Scan for the cell matching the given text and deliver its (x, y) coordinate at center. 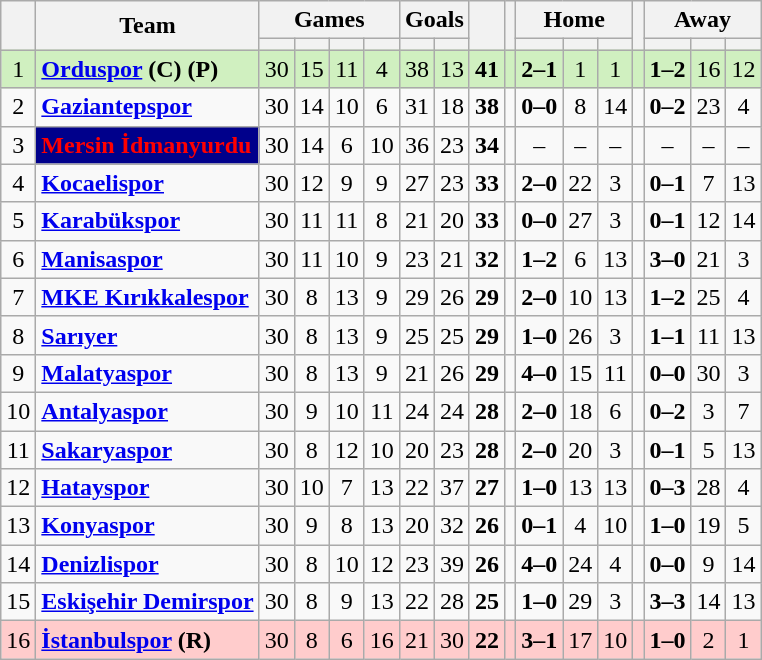
Malatyaspor (148, 373)
Manisaspor (148, 259)
İstanbulspor (R) (148, 640)
41 (486, 69)
3–3 (668, 602)
Team (148, 26)
Home (574, 20)
Mersin İdmanyurdu (148, 145)
Sarıyer (148, 335)
Sakaryaspor (148, 449)
Kocaelispor (148, 183)
Orduspor (C) (P) (148, 69)
37 (452, 488)
36 (416, 145)
2–1 (540, 69)
Hatayspor (148, 488)
3–1 (540, 640)
Konyaspor (148, 526)
1–1 (668, 335)
Gaziantepspor (148, 107)
Goals (434, 20)
31 (416, 107)
Denizlispor (148, 564)
Games (329, 20)
3–0 (668, 259)
19 (708, 526)
Karabükspor (148, 221)
34 (486, 145)
17 (580, 640)
MKE Kırıkkalespor (148, 297)
Antalyaspor (148, 411)
Away (702, 20)
Eskişehir Demirspor (148, 602)
0–3 (668, 488)
39 (452, 564)
